Detect which cell encompasses the target text, then output its (X, Y) center coordinate. 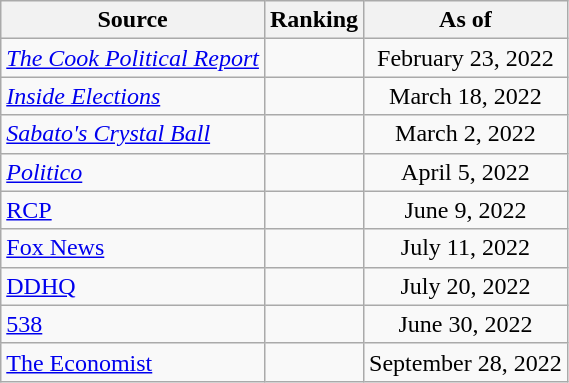
April 5, 2022 (466, 172)
March 18, 2022 (466, 96)
Ranking (314, 20)
Politico (133, 172)
As of (466, 20)
The Cook Political Report (133, 58)
March 2, 2022 (466, 134)
July 20, 2022 (466, 286)
June 30, 2022 (466, 324)
Sabato's Crystal Ball (133, 134)
July 11, 2022 (466, 248)
DDHQ (133, 286)
Source (133, 20)
538 (133, 324)
September 28, 2022 (466, 362)
The Economist (133, 362)
February 23, 2022 (466, 58)
Inside Elections (133, 96)
Fox News (133, 248)
RCP (133, 210)
June 9, 2022 (466, 210)
